Return [X, Y] of the center of cell containing provided text 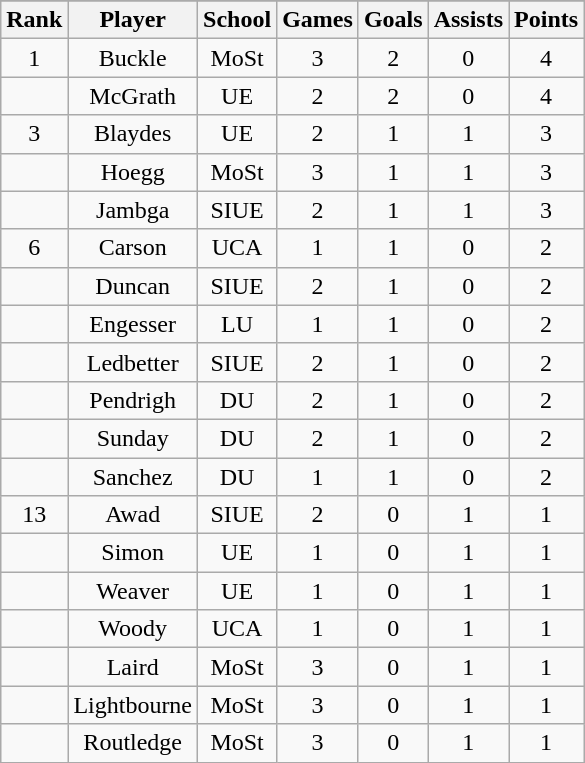
Pendrigh [133, 400]
School [238, 20]
Goals [393, 20]
Sunday [133, 438]
Duncan [133, 286]
Hoegg [133, 172]
Points [546, 20]
Simon [133, 553]
Sanchez [133, 477]
Carson [133, 248]
Jambga [133, 210]
LU [238, 324]
Woody [133, 629]
Player [133, 20]
Engesser [133, 324]
Games [318, 20]
Weaver [133, 591]
Ledbetter [133, 362]
Routledge [133, 743]
Lightbourne [133, 705]
6 [34, 248]
Rank [34, 20]
Awad [133, 515]
Blaydes [133, 134]
McGrath [133, 96]
13 [34, 515]
Assists [468, 20]
Laird [133, 667]
Buckle [133, 58]
